Find where the given text appears and provide that cell's center as (x, y) coordinate. 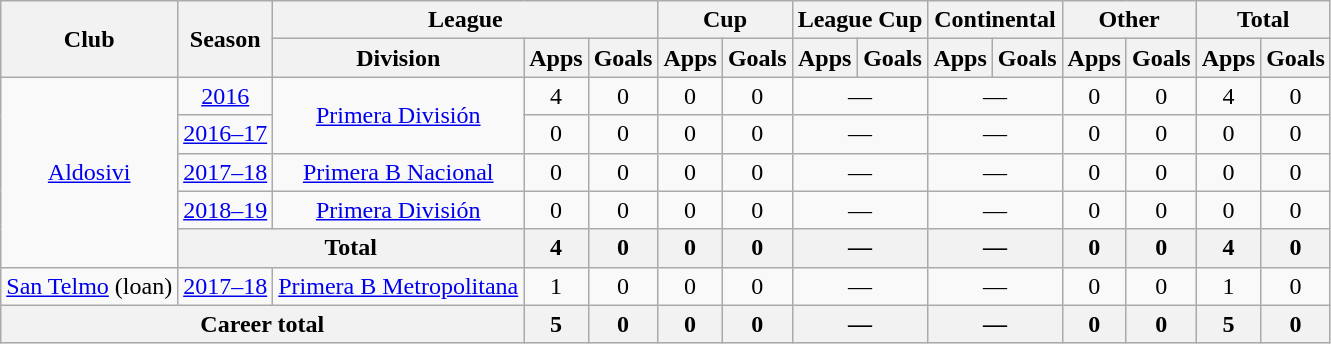
League (466, 20)
Primera B Nacional (398, 172)
Cup (725, 20)
Aldosivi (90, 172)
Division (398, 58)
2018–19 (226, 210)
Primera B Metropolitana (398, 286)
2016–17 (226, 134)
Other (1129, 20)
League Cup (860, 20)
Season (226, 39)
Club (90, 39)
Continental (995, 20)
San Telmo (loan) (90, 286)
Career total (262, 324)
2016 (226, 96)
